Capture the cell that displays the provided text and extract its [X, Y] central coordinate. 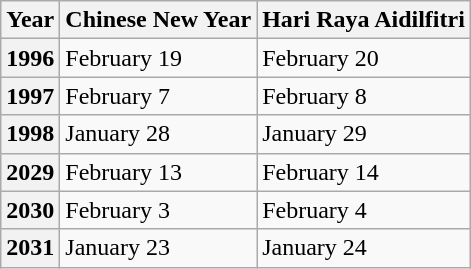
January 28 [158, 134]
1997 [30, 96]
2030 [30, 210]
February 14 [364, 172]
February 8 [364, 96]
January 29 [364, 134]
2031 [30, 248]
February 3 [158, 210]
Year [30, 20]
Hari Raya Aidilfitri [364, 20]
February 19 [158, 58]
January 24 [364, 248]
Chinese New Year [158, 20]
February 13 [158, 172]
January 23 [158, 248]
February 20 [364, 58]
1998 [30, 134]
1996 [30, 58]
February 7 [158, 96]
February 4 [364, 210]
2029 [30, 172]
